Return (x, y) of the center of cell containing provided text 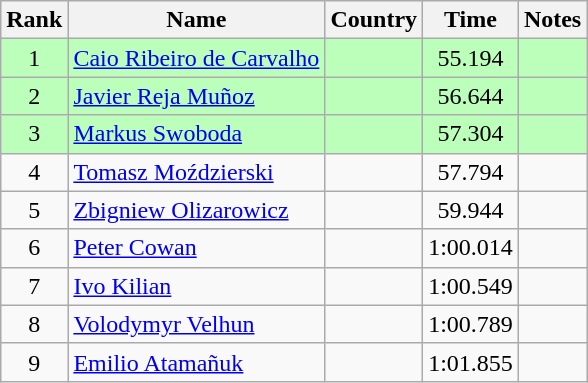
57.304 (471, 134)
Country (374, 20)
Emilio Atamañuk (196, 362)
8 (34, 324)
Peter Cowan (196, 248)
7 (34, 286)
4 (34, 172)
Ivo Kilian (196, 286)
56.644 (471, 96)
5 (34, 210)
55.194 (471, 58)
Tomasz Moździerski (196, 172)
1:00.014 (471, 248)
Name (196, 20)
6 (34, 248)
2 (34, 96)
3 (34, 134)
1:01.855 (471, 362)
Time (471, 20)
Volodymyr Velhun (196, 324)
59.944 (471, 210)
57.794 (471, 172)
Notes (552, 20)
Zbigniew Olizarowicz (196, 210)
Rank (34, 20)
Markus Swoboda (196, 134)
9 (34, 362)
1 (34, 58)
Javier Reja Muñoz (196, 96)
1:00.549 (471, 286)
Caio Ribeiro de Carvalho (196, 58)
1:00.789 (471, 324)
